Identify which cell holds the provided text, then report its (x, y) central coordinate. 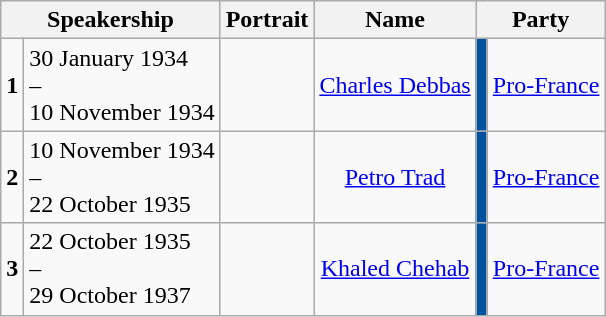
Name (395, 20)
Charles Debbas (395, 85)
Portrait (267, 20)
3 (12, 269)
Khaled Chehab (395, 269)
30 January 1934–10 November 1934 (122, 85)
2 (12, 177)
Party (540, 20)
Speakership (110, 20)
1 (12, 85)
22 October 1935–29 October 1937 (122, 269)
10 November 1934–22 October 1935 (122, 177)
Petro Trad (395, 177)
